Capture the cell that displays the provided text and extract its (X, Y) central coordinate. 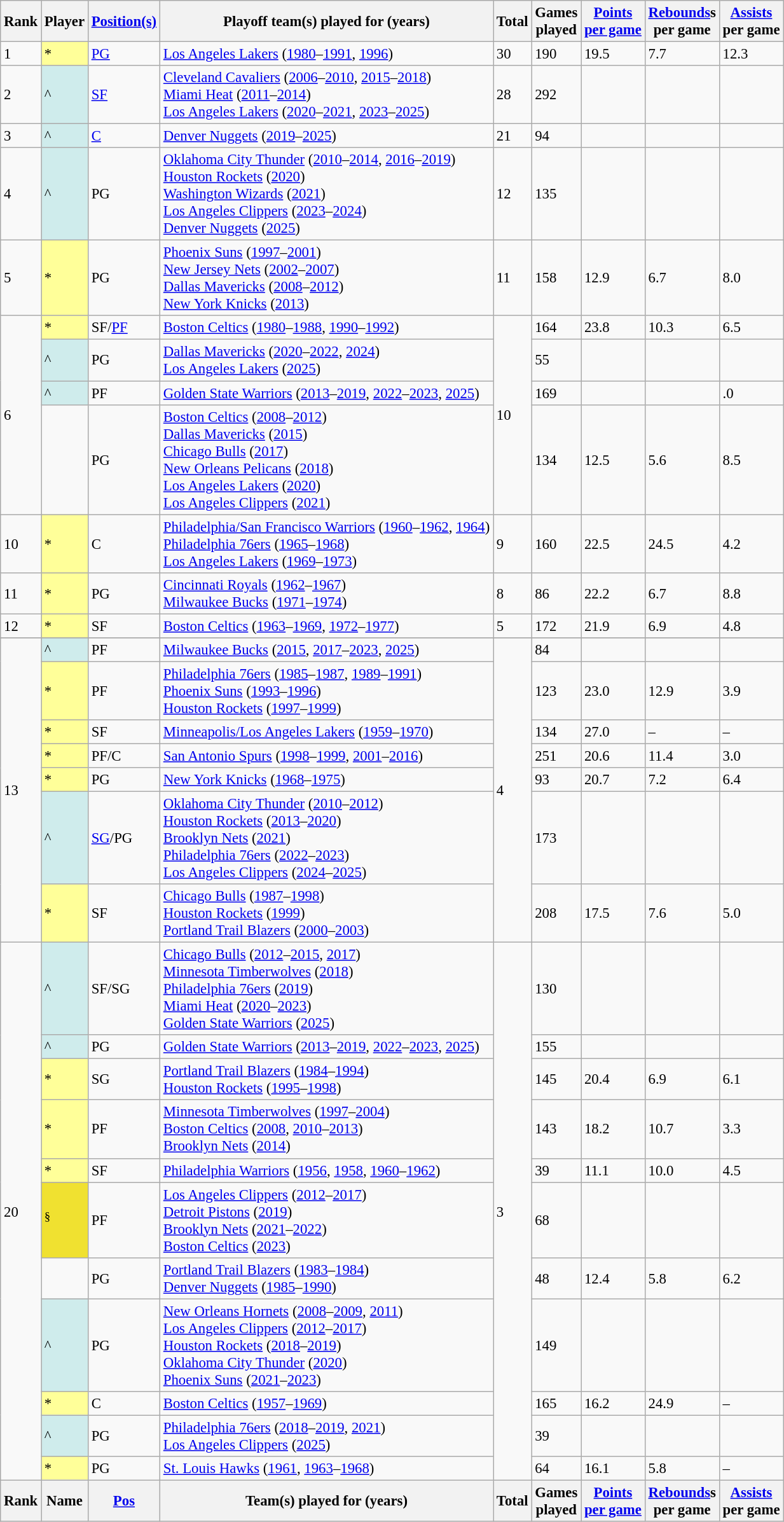
20.7 (613, 780)
11.4 (682, 756)
Philadelphia/San Francisco Warriors (1960–1962, 1964)Philadelphia 76ers (1965–1968)Los Angeles Lakers (1969–1973) (327, 544)
Minnesota Timberwolves (1997–2004)Boston Celtics (2008, 2010–2013)Brooklyn Nets (2014) (327, 1130)
Boston Celtics (1963–1969, 1972–1977) (327, 626)
251 (556, 756)
Philadelphia 76ers (2018–2019, 2021)Los Angeles Clippers (2025) (327, 1436)
Oklahoma City Thunder (2010–2014, 2016–2019)Houston Rockets (2020)Washington Wizards (2021)Los Angeles Clippers (2023–2024)Denver Nuggets (2025) (327, 194)
24.9 (682, 1404)
135 (556, 194)
10.7 (682, 1130)
New Orleans Hornets (2008–2009, 2011)Los Angeles Clippers (2012–2017)Houston Rockets (2018–2019)Oklahoma City Thunder (2020)Phoenix Suns (2021–2023) (327, 1345)
12.4 (613, 1278)
Los Angeles Clippers (2012–2017)Detroit Pistons (2019)Brooklyn Nets (2021–2022)Boston Celtics (2023) (327, 1220)
16.2 (613, 1404)
164 (556, 328)
PF/C (123, 756)
3.3 (752, 1130)
21 (512, 136)
68 (556, 1220)
Player (65, 22)
10.0 (682, 1170)
Team(s) played for (years) (327, 1501)
SF/PF (123, 328)
84 (556, 650)
27.0 (613, 732)
8.5 (752, 459)
Phoenix Suns (1997–2001)New Jersey Nets (2002–2007)Dallas Mavericks (2008–2012)New York Knicks (2013) (327, 279)
169 (556, 393)
208 (556, 913)
Cincinnati Royals (1962–1967)Milwaukee Bucks (1971–1974) (327, 593)
20.4 (613, 1080)
12.5 (613, 459)
292 (556, 95)
11.1 (613, 1170)
Boston Celtics (1957–1969) (327, 1404)
7.6 (682, 913)
3.9 (752, 691)
San Antonio Spurs (1998–1999, 2001–2016) (327, 756)
24.5 (682, 544)
86 (556, 593)
.0 (752, 393)
Cleveland Cavaliers (2006–2010, 2015–2018)Miami Heat (2011–2014)Los Angeles Lakers (2020–2021, 2023–2025) (327, 95)
Los Angeles Lakers (1980–1991, 1996) (327, 54)
Milwaukee Bucks (2015, 2017–2023, 2025) (327, 650)
6 (21, 415)
23.8 (613, 328)
Minneapolis/Los Angeles Lakers (1959–1970) (327, 732)
Pos (123, 1501)
4.8 (752, 626)
1 (21, 54)
6.1 (752, 1080)
172 (556, 626)
9 (512, 544)
160 (556, 544)
130 (556, 989)
New York Knicks (1968–1975) (327, 780)
190 (556, 54)
20 (21, 1212)
18.2 (613, 1130)
Oklahoma City Thunder (2010–2012)Houston Rockets (2013–2020)Brooklyn Nets (2021)Philadelphia 76ers (2022–2023)Los Angeles Clippers (2024–2025) (327, 838)
SG/PG (123, 838)
8 (512, 593)
Name (65, 1501)
145 (556, 1080)
6.4 (752, 780)
5.6 (682, 459)
149 (556, 1345)
6.5 (752, 328)
55 (556, 360)
155 (556, 1047)
§ (65, 1220)
Playoff team(s) played for (years) (327, 22)
16.1 (613, 1469)
165 (556, 1404)
17.5 (613, 913)
Chicago Bulls (2012–2015, 2017)Minnesota Timberwolves (2018)Philadelphia 76ers (2019)Miami Heat (2020–2023)Golden State Warriors (2025) (327, 989)
7.2 (682, 780)
48 (556, 1278)
Position(s) (123, 22)
10.3 (682, 328)
St. Louis Hawks (1961, 1963–1968) (327, 1469)
2 (21, 95)
5.0 (752, 913)
Portland Trail Blazers (1984–1994)Houston Rockets (1995–1998) (327, 1080)
158 (556, 279)
Dallas Mavericks (2020–2022, 2024)Los Angeles Lakers (2025) (327, 360)
94 (556, 136)
20.6 (613, 756)
23.0 (613, 691)
8.8 (752, 593)
93 (556, 780)
6.2 (752, 1278)
8.0 (752, 279)
Portland Trail Blazers (1983–1984)Denver Nuggets (1985–1990) (327, 1278)
4.5 (752, 1170)
19.5 (613, 54)
30 (512, 54)
12.3 (752, 54)
Chicago Bulls (1987–1998)Houston Rockets (1999)Portland Trail Blazers (2000–2003) (327, 913)
Denver Nuggets (2019–2025) (327, 136)
28 (512, 95)
22.2 (613, 593)
4.2 (752, 544)
SF/SG (123, 989)
3.0 (752, 756)
173 (556, 838)
Boston Celtics (1980–1988, 1990–1992) (327, 328)
Philadelphia Warriors (1956, 1958, 1960–1962) (327, 1170)
64 (556, 1469)
123 (556, 691)
143 (556, 1130)
SG (123, 1080)
Boston Celtics (2008–2012)Dallas Mavericks (2015)Chicago Bulls (2017)New Orleans Pelicans (2018)Los Angeles Lakers (2020)Los Angeles Clippers (2021) (327, 459)
21.9 (613, 626)
Philadelphia 76ers (1985–1987, 1989–1991)Phoenix Suns (1993–1996)Houston Rockets (1997–1999) (327, 691)
7.7 (682, 54)
22.5 (613, 544)
13 (21, 790)
